Find where the given text appears and provide that cell's center as (X, Y) coordinate. 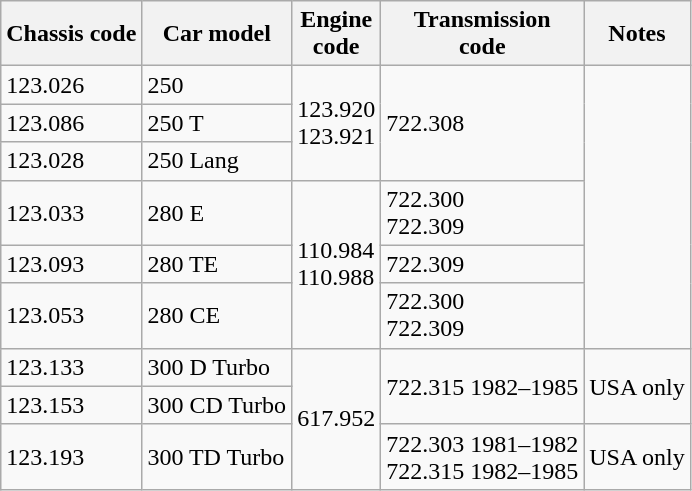
Notes (637, 34)
123.153 (72, 405)
Chassis code (72, 34)
617.952 (336, 418)
123.033 (72, 212)
300 TD Turbo (217, 456)
Enginecode (336, 34)
123.133 (72, 367)
250 T (217, 123)
110.984110.988 (336, 264)
123.920123.921 (336, 123)
123.193 (72, 456)
250 Lang (217, 161)
123.093 (72, 264)
123.028 (72, 161)
300 CD Turbo (217, 405)
123.053 (72, 316)
280 TE (217, 264)
280 E (217, 212)
Car model (217, 34)
722.309 (482, 264)
250 (217, 85)
300 D Turbo (217, 367)
123.026 (72, 85)
722.315 1982–1985 (482, 386)
722.308 (482, 123)
123.086 (72, 123)
280 CE (217, 316)
Transmissioncode (482, 34)
722.303 1981–1982722.315 1982–1985 (482, 456)
